Find where the given text appears and provide that cell's center as (X, Y) coordinate. 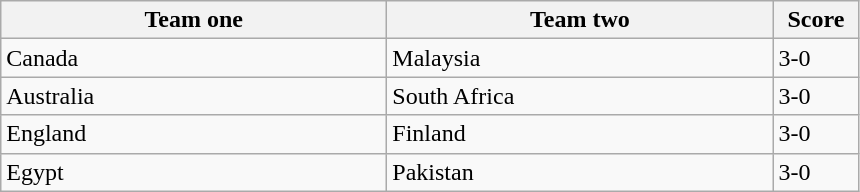
Finland (580, 134)
Pakistan (580, 172)
Malaysia (580, 58)
Egypt (194, 172)
Team one (194, 20)
South Africa (580, 96)
Australia (194, 96)
England (194, 134)
Canada (194, 58)
Score (816, 20)
Team two (580, 20)
